Find where the given text appears and provide that cell's center as (X, Y) coordinate. 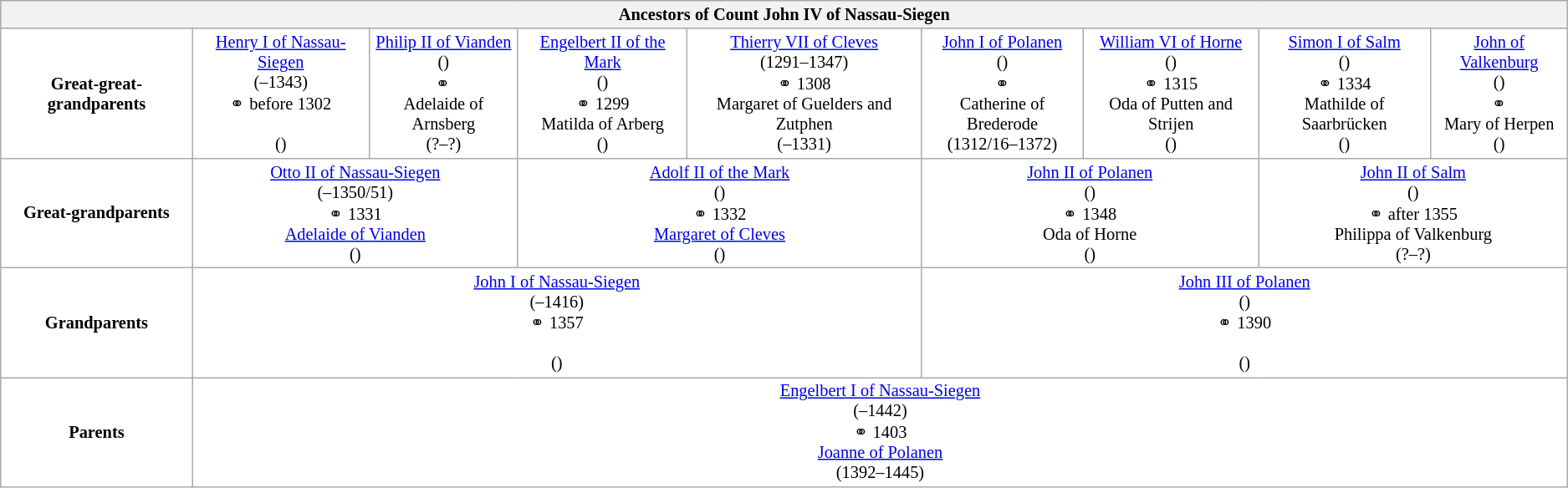
William VI of Horne()⚭ 1315Oda of Putten and Strijen() (1171, 94)
John of Valkenburg()⚭Mary of Herpen() (1499, 94)
Philip II of Vianden()⚭Adelaide of Arnsberg(?–?) (443, 94)
Simon I of Salm()⚭ 1334Mathilde of Saarbrücken() (1345, 94)
Henry I of Nassau-Siegen(–1343)⚭ before 1302() (281, 94)
Thierry VII of Cleves(1291–1347)⚭ 1308Margaret of Guelders and Zutphen(–1331) (804, 94)
John III of Polanen()⚭ 1390() (1244, 323)
Otto II of Nassau-Siegen(–1350/51)⚭ 1331Adelaide of Vianden() (355, 212)
John II of Salm()⚭ after 1355Philippa of Valkenburg(?–?) (1413, 212)
John I of Polanen()⚭Catherine of Brederode(1312/16–1372) (1003, 94)
Grandparents (97, 323)
Engelbert I of Nassau-Siegen(–1442)⚭ 1403Joanne of Polanen(1392–1445) (880, 431)
Ancestors of Count John IV of Nassau-Siegen (784, 14)
Engelbert II of the Mark()⚭ 1299Matilda of Arberg() (602, 94)
John I of Nassau-Siegen(–1416)⚭ 1357() (557, 323)
Parents (97, 431)
Great-great-grandparents (97, 94)
John II of Polanen()⚭ 1348Oda of Horne() (1090, 212)
Great-grandparents (97, 212)
Adolf II of the Mark()⚭ 1332Margaret of Cleves() (719, 212)
